Detect which cell encompasses the target text, then output its [X, Y] center coordinate. 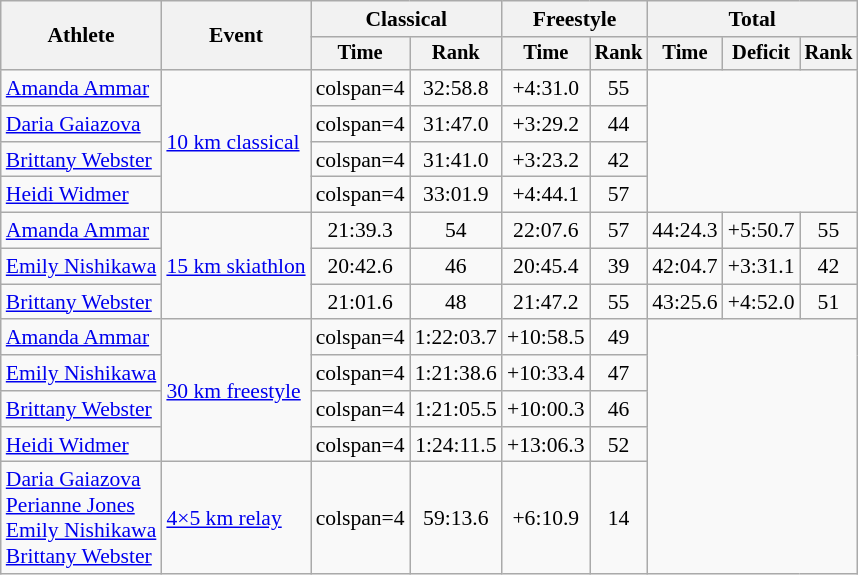
20:42.6 [360, 267]
+6:10.9 [546, 518]
+3:29.2 [546, 124]
+4:44.1 [546, 195]
10 km classical [236, 141]
39 [619, 267]
21:47.2 [546, 302]
22:07.6 [546, 231]
48 [456, 302]
Event [236, 36]
52 [619, 445]
33:01.9 [456, 195]
31:41.0 [456, 160]
1:21:38.6 [456, 373]
51 [829, 302]
43:25.6 [684, 302]
+13:06.3 [546, 445]
Classical [406, 19]
+10:00.3 [546, 409]
+10:33.4 [546, 373]
+3:23.2 [546, 160]
54 [456, 231]
20:45.4 [546, 267]
32:58.8 [456, 88]
4×5 km relay [236, 518]
+4:52.0 [762, 302]
+4:31.0 [546, 88]
1:24:11.5 [456, 445]
Freestyle [574, 19]
15 km skiathlon [236, 266]
Daria GaiazovaPerianne JonesEmily NishikawaBrittany Webster [82, 518]
+5:50.7 [762, 231]
14 [619, 518]
44 [619, 124]
47 [619, 373]
1:22:03.7 [456, 338]
Athlete [82, 36]
+10:58.5 [546, 338]
59:13.6 [456, 518]
30 km freestyle [236, 391]
49 [619, 338]
1:21:05.5 [456, 409]
44:24.3 [684, 231]
31:47.0 [456, 124]
Total [752, 19]
21:01.6 [360, 302]
42:04.7 [684, 267]
Deficit [762, 54]
Daria Gaiazova [82, 124]
21:39.3 [360, 231]
+3:31.1 [762, 267]
